Pinpoint the cell where the given text exists, returning its (x, y) midpoint coordinate. 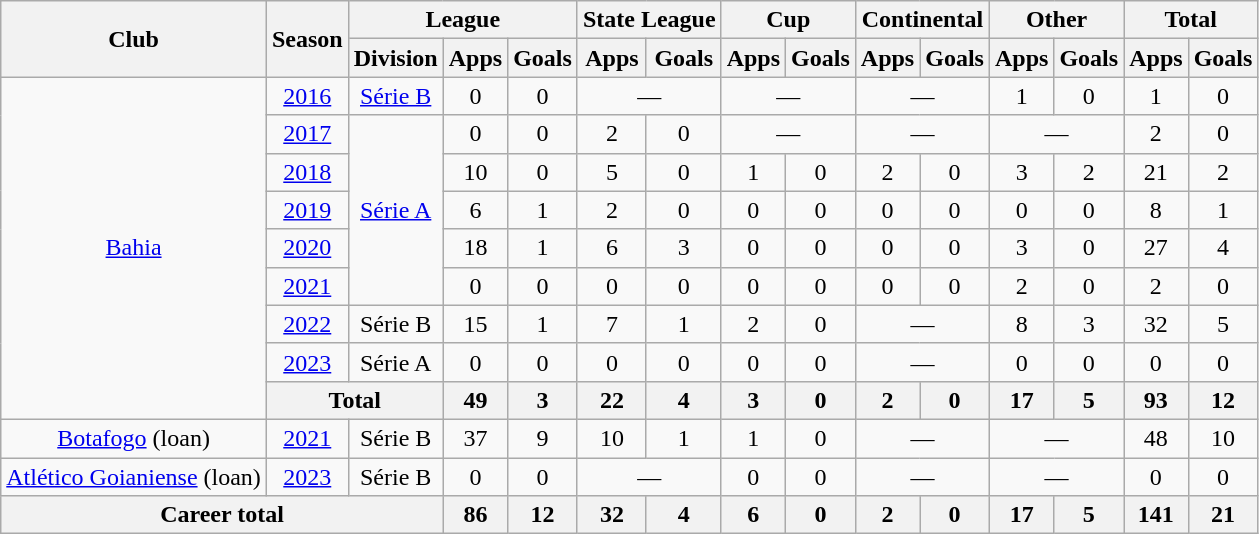
Atlético Goianiense (loan) (134, 477)
Career total (222, 515)
2018 (307, 172)
7 (612, 324)
49 (475, 400)
2022 (307, 324)
93 (1156, 400)
2019 (307, 210)
18 (475, 248)
27 (1156, 248)
15 (475, 324)
State League (649, 20)
Bahia (134, 248)
League (462, 20)
2017 (307, 134)
141 (1156, 515)
22 (612, 400)
2020 (307, 248)
37 (475, 438)
9 (543, 438)
Club (134, 39)
Season (307, 39)
Other (1056, 20)
2016 (307, 96)
Continental (922, 20)
48 (1156, 438)
Division (396, 58)
86 (475, 515)
Botafogo (loan) (134, 438)
Cup (788, 20)
